Locate the cell with the specified text and output its (X, Y) center coordinate. 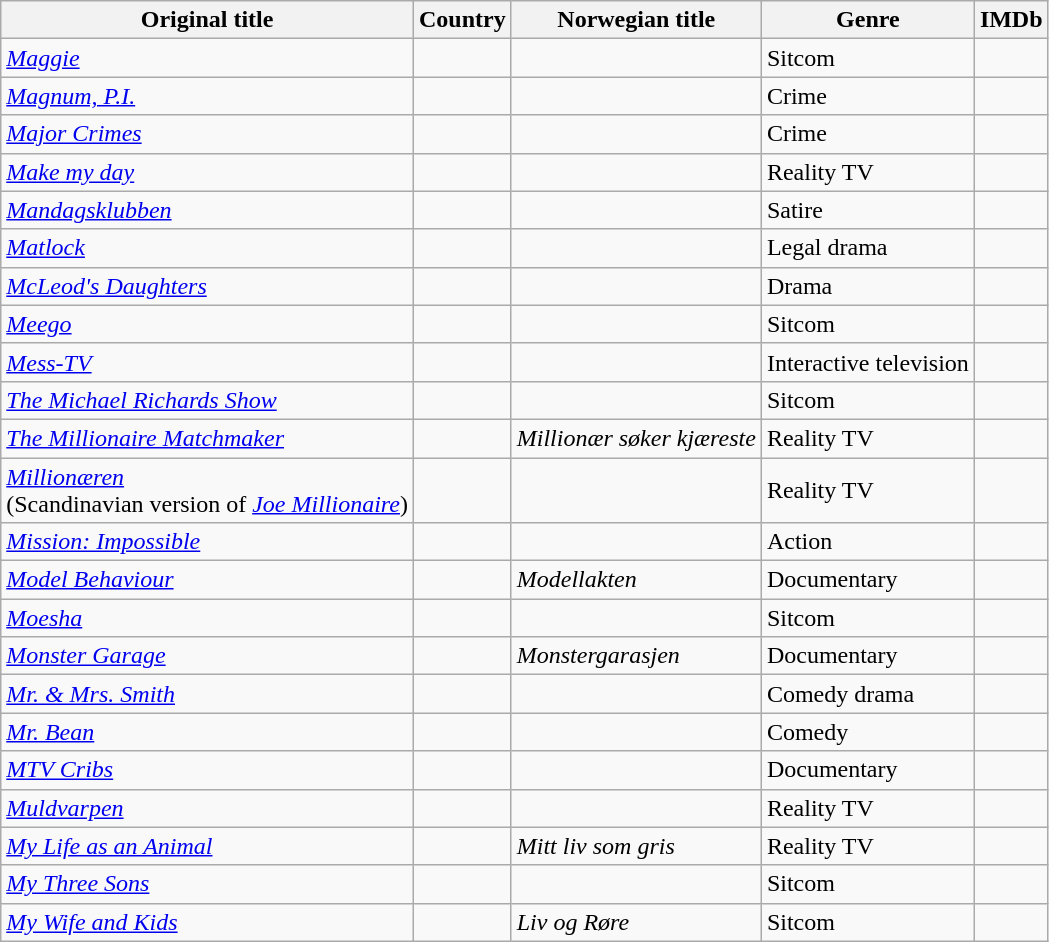
Maggie (208, 58)
Modellakten (636, 580)
Millionæren (Scandinavian version of Joe Millionaire) (208, 490)
Mandagsklubben (208, 210)
Matlock (208, 248)
Genre (868, 20)
Monster Garage (208, 656)
Norwegian title (636, 20)
Comedy drama (868, 694)
Moesha (208, 618)
MTV Cribs (208, 770)
Mr. & Mrs. Smith (208, 694)
Mess-TV (208, 362)
Action (868, 542)
The Michael Richards Show (208, 400)
Monstergarasjen (636, 656)
My Three Sons (208, 884)
McLeod's Daughters (208, 286)
Country (462, 20)
Interactive television (868, 362)
Model Behaviour (208, 580)
Major Crimes (208, 134)
IMDb (1011, 20)
The Millionaire Matchmaker (208, 438)
Meego (208, 324)
Make my day (208, 172)
Comedy (868, 732)
My Wife and Kids (208, 922)
Muldvarpen (208, 808)
Liv og Røre (636, 922)
Drama (868, 286)
Original title (208, 20)
Magnum, P.I. (208, 96)
Millionær søker kjæreste (636, 438)
Mr. Bean (208, 732)
Legal drama (868, 248)
Mission: Impossible (208, 542)
Mitt liv som gris (636, 846)
My Life as an Animal (208, 846)
Satire (868, 210)
